Find where the given text appears and provide that cell's center as (X, Y) coordinate. 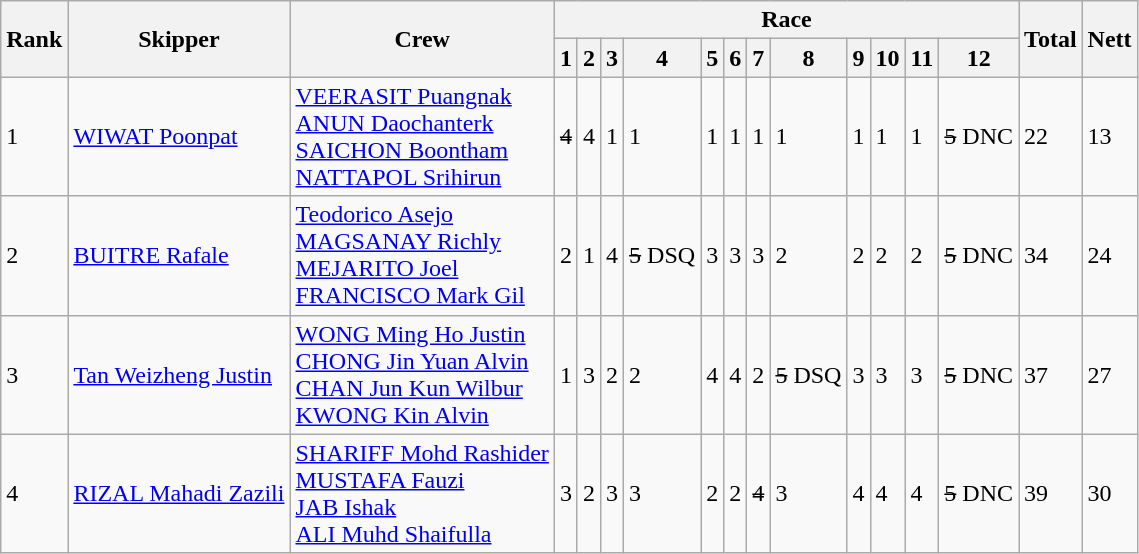
BUITRE Rafale (179, 256)
VEERASIT PuangnakANUN DaochanterkSAICHON BoonthamNATTAPOL Srihirun (422, 136)
WONG Ming Ho JustinCHONG Jin Yuan AlvinCHAN Jun Kun WilburKWONG Kin Alvin (422, 374)
13 (1110, 136)
SHARIFF Mohd RashiderMUSTAFA FauziJAB IshakALI Muhd Shaifulla (422, 494)
37 (1051, 374)
Teodorico AsejoMAGSANAY RichlyMEJARITO JoelFRANCISCO Mark Gil (422, 256)
39 (1051, 494)
22 (1051, 136)
7 (758, 58)
WIWAT Poonpat (179, 136)
10 (888, 58)
12 (979, 58)
Rank (34, 39)
RIZAL Mahadi Zazili (179, 494)
Skipper (179, 39)
6 (736, 58)
Crew (422, 39)
30 (1110, 494)
5 (712, 58)
27 (1110, 374)
Nett (1110, 39)
Race (786, 20)
9 (858, 58)
Total (1051, 39)
Tan Weizheng Justin (179, 374)
8 (808, 58)
11 (922, 58)
34 (1051, 256)
24 (1110, 256)
